Provide the (x, y) coordinate of the cell's center where the given text is located.  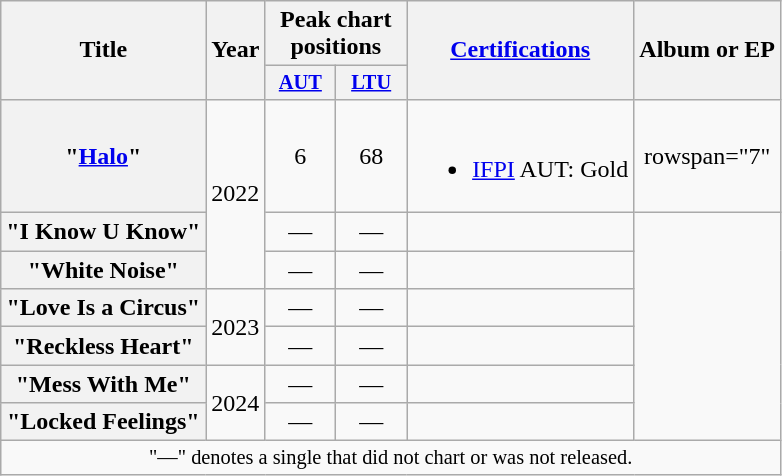
68 (372, 156)
"I Know U Know" (104, 232)
"Mess With Me" (104, 384)
6 (300, 156)
"Halo" (104, 156)
rowspan="7" (708, 156)
"Locked Feelings" (104, 422)
2024 (236, 403)
Title (104, 50)
2023 (236, 327)
"White Noise" (104, 270)
Album or EP (708, 50)
Year (236, 50)
"—" denotes a single that did not chart or was not released. (391, 458)
IFPI AUT: Gold (520, 156)
"Love Is a Circus" (104, 308)
2022 (236, 194)
Peak chart positions (336, 34)
LTU (372, 83)
AUT (300, 83)
"Reckless Heart" (104, 346)
Certifications (520, 50)
